Output the (X, Y) coordinate of the center of the cell containing the given text.  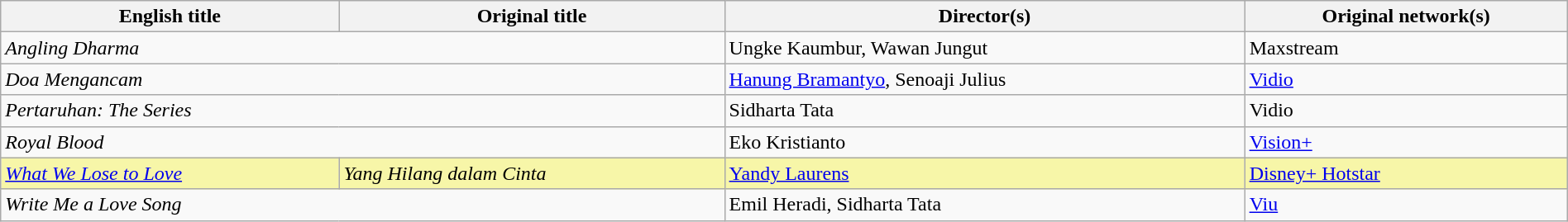
Hanung Bramantyo, Senoaji Julius (984, 79)
Sidharta Tata (984, 111)
Emil Heradi, Sidharta Tata (984, 205)
Original network(s) (1406, 17)
What We Lose to Love (170, 173)
Director(s) (984, 17)
Write Me a Love Song (362, 205)
Yang Hilang dalam Cinta (532, 173)
Yandy Laurens (984, 173)
Vision+ (1406, 142)
Original title (532, 17)
English title (170, 17)
Angling Dharma (362, 48)
Disney+ Hotstar (1406, 173)
Royal Blood (362, 142)
Doa Mengancam (362, 79)
Pertaruhan: The Series (362, 111)
Ungke Kaumbur, Wawan Jungut (984, 48)
Eko Kristianto (984, 142)
Viu (1406, 205)
Maxstream (1406, 48)
